Detect which cell encompasses the target text, then output its [x, y] center coordinate. 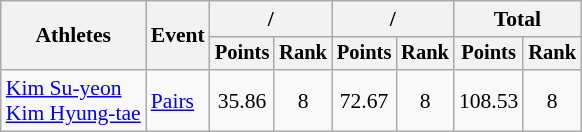
Event [178, 36]
35.86 [242, 100]
Kim Su-yeon Kim Hyung-tae [74, 100]
Total [518, 19]
Athletes [74, 36]
108.53 [488, 100]
Pairs [178, 100]
72.67 [364, 100]
